Search for the cell housing the specified text and yield its [X, Y] center coordinate. 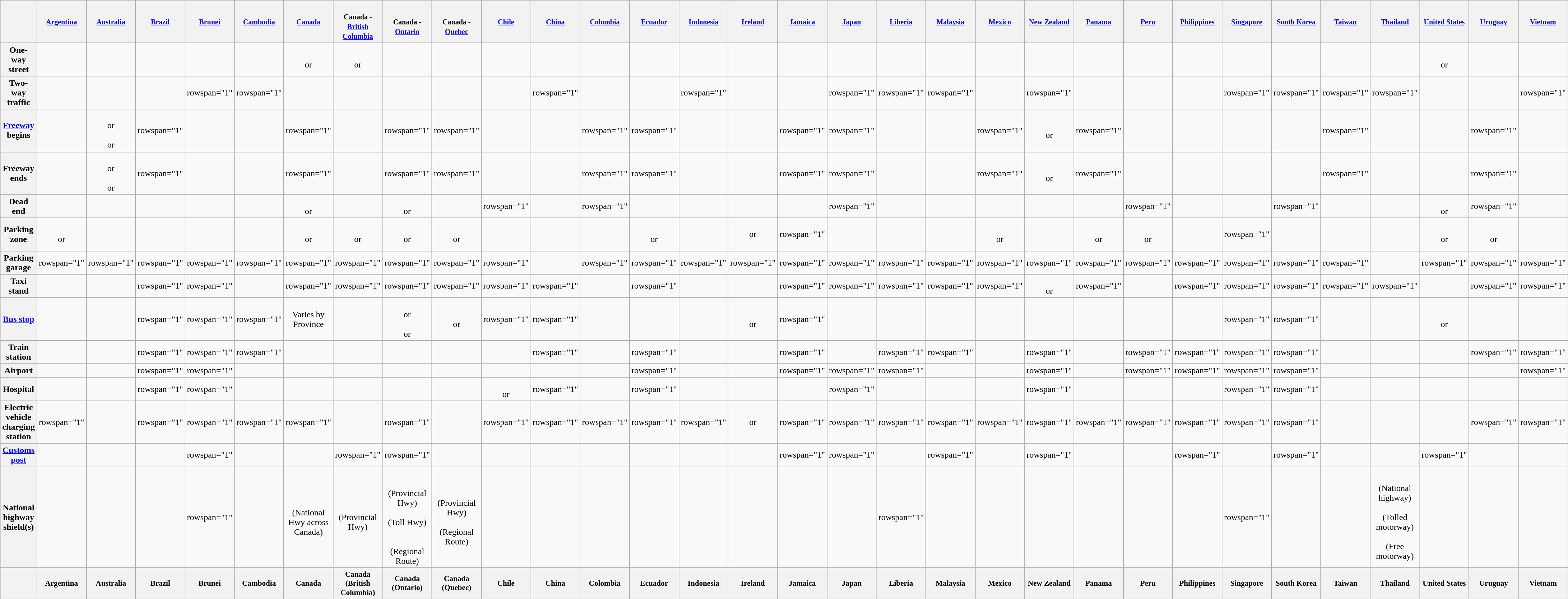
Bus stop [19, 319]
Freeway begins [19, 131]
Electric vehiclecharging station [19, 422]
Customspost [19, 455]
Nationalhighwayshield(s) [19, 518]
Canada -Quebec [457, 22]
(Provincial Hwy) [358, 518]
Dead end [19, 206]
Canada(British Columbia) [358, 583]
Parking zone [19, 234]
Hospital [19, 389]
Canada -Ontario [407, 22]
Airport [19, 370]
(National highway)(Tolled motorway)(Free motorway) [1395, 518]
(National Hwy across Canada) [309, 518]
(Provincial Hwy)(Toll Hwy)(Regional Route) [407, 518]
Train station [19, 352]
Canada(Ontario) [407, 583]
Taxi stand [19, 286]
Canada(Quebec) [457, 583]
(Provincial Hwy)(Regional Route) [457, 518]
Freeway ends [19, 173]
One-waystreet [19, 60]
Parking garage [19, 263]
Canada -British Columbia [358, 22]
Two-waytraffic [19, 93]
Varies by Province [309, 319]
